Scan for the cell matching the given text and deliver its (x, y) coordinate at center. 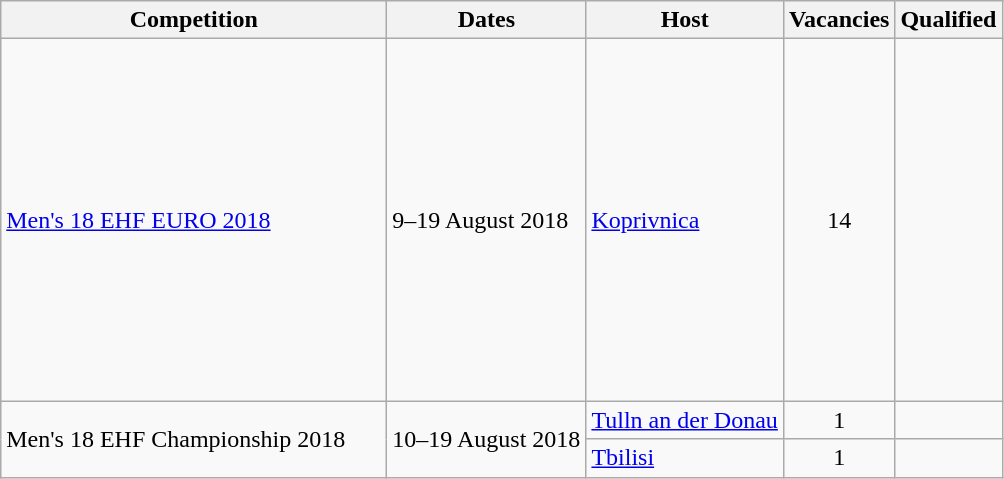
Qualified (948, 20)
Dates (486, 20)
14 (839, 220)
Koprivnica (685, 220)
Men's 18 EHF EURO 2018 (194, 220)
Vacancies (839, 20)
10–19 August 2018 (486, 439)
9–19 August 2018 (486, 220)
Tulln an der Donau (685, 420)
Tbilisi (685, 458)
Men's 18 EHF Championship 2018 (194, 439)
Competition (194, 20)
Host (685, 20)
